For the text-containing cell, return its midpoint in [X, Y] coordinate format. 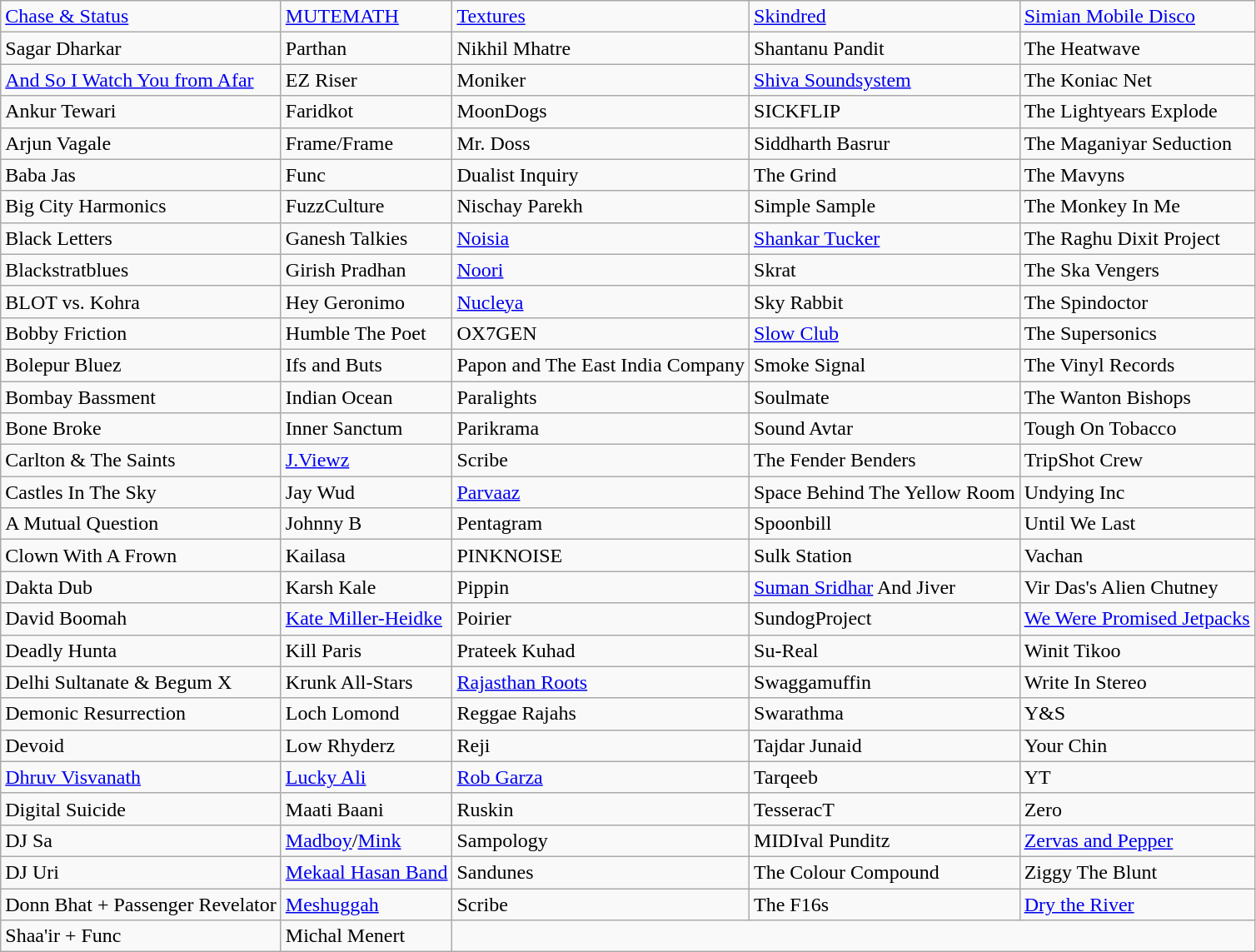
Shaa'ir + Func [142, 936]
Dhruv Visvanath [142, 777]
Paralights [601, 397]
The Ska Vengers [1137, 270]
Zervas and Pepper [1137, 840]
DJ Sa [142, 840]
Tough On Tobacco [1137, 429]
YT [1137, 777]
Devoid [142, 745]
Nucleya [601, 302]
The Monkey In Me [1137, 207]
MoonDogs [601, 112]
Pippin [601, 587]
Donn Bhat + Passenger Revelator [142, 904]
Pentagram [601, 524]
Ankur Tewari [142, 112]
Nikhil Mhatre [601, 48]
Sandunes [601, 872]
Suman Sridhar And Jiver [885, 587]
The Grind [885, 175]
Poirier [601, 619]
Humble The Poet [366, 333]
The Wanton Bishops [1137, 397]
Spoonbill [885, 524]
Tarqeeb [885, 777]
Faridkot [366, 112]
Y&S [1137, 714]
Simple Sample [885, 207]
TesseracT [885, 809]
Sagar Dharkar [142, 48]
Loch Lomond [366, 714]
Swaggamuffin [885, 682]
Sound Avtar [885, 429]
Bolepur Bluez [142, 365]
Smoke Signal [885, 365]
Jay Wud [366, 492]
Carlton & The Saints [142, 461]
Ganesh Talkies [366, 238]
Reji [601, 745]
We Were Promised Jetpacks [1137, 619]
Parvaaz [601, 492]
Skindred [885, 17]
Su-Real [885, 650]
Clown With A Frown [142, 556]
Vachan [1137, 556]
Siddharth Basrur [885, 143]
Kill Paris [366, 650]
Ruskin [601, 809]
Mr. Doss [601, 143]
Digital Suicide [142, 809]
Moniker [601, 80]
Johnny B [366, 524]
EZ Riser [366, 80]
Dry the River [1137, 904]
Karsh Kale [366, 587]
Parthan [366, 48]
Kailasa [366, 556]
Arjun Vagale [142, 143]
Ziggy The Blunt [1137, 872]
Dualist Inquiry [601, 175]
The Lightyears Explode [1137, 112]
Dakta Dub [142, 587]
Krunk All-Stars [366, 682]
The Vinyl Records [1137, 365]
Demonic Resurrection [142, 714]
J.Viewz [366, 461]
Swarathma [885, 714]
Low Rhyderz [366, 745]
SundogProject [885, 619]
The Maganiyar Seduction [1137, 143]
Lucky Ali [366, 777]
Nischay Parekh [601, 207]
Maati Baani [366, 809]
Zero [1137, 809]
Girish Pradhan [366, 270]
Shiva Soundsystem [885, 80]
Vir Das's Alien Chutney [1137, 587]
Shankar Tucker [885, 238]
Blackstratblues [142, 270]
OX7GEN [601, 333]
David Boomah [142, 619]
MUTEMATH [366, 17]
Papon and The East India Company [601, 365]
Parikrama [601, 429]
Castles In The Sky [142, 492]
Your Chin [1137, 745]
Frame/Frame [366, 143]
Deadly Hunta [142, 650]
Textures [601, 17]
Prateek Kuhad [601, 650]
And So I Watch You from Afar [142, 80]
A Mutual Question [142, 524]
FuzzCulture [366, 207]
Noisia [601, 238]
Sky Rabbit [885, 302]
Soulmate [885, 397]
MIDIval Punditz [885, 840]
Shantanu Pandit [885, 48]
Space Behind The Yellow Room [885, 492]
PINKNOISE [601, 556]
Tajdar Junaid [885, 745]
Winit Tikoo [1137, 650]
The Raghu Dixit Project [1137, 238]
Ifs and Buts [366, 365]
Reggae Rajahs [601, 714]
Sampology [601, 840]
Black Letters [142, 238]
The Fender Benders [885, 461]
Meshuggah [366, 904]
Baba Jas [142, 175]
Kate Miller-Heidke [366, 619]
Sulk Station [885, 556]
Big City Harmonics [142, 207]
SICKFLIP [885, 112]
Skrat [885, 270]
Madboy/Mink [366, 840]
Simian Mobile Disco [1137, 17]
TripShot Crew [1137, 461]
The Koniac Net [1137, 80]
Indian Ocean [366, 397]
Rob Garza [601, 777]
The F16s [885, 904]
Bombay Bassment [142, 397]
Write In Stereo [1137, 682]
Noori [601, 270]
The Mavyns [1137, 175]
Slow Club [885, 333]
DJ Uri [142, 872]
Michal Menert [366, 936]
Hey Geronimo [366, 302]
Mekaal Hasan Band [366, 872]
Bobby Friction [142, 333]
Chase & Status [142, 17]
The Heatwave [1137, 48]
Delhi Sultanate & Begum X [142, 682]
BLOT vs. Kohra [142, 302]
Undying Inc [1137, 492]
Inner Sanctum [366, 429]
Until We Last [1137, 524]
The Colour Compound [885, 872]
Func [366, 175]
Bone Broke [142, 429]
The Supersonics [1137, 333]
Rajasthan Roots [601, 682]
The Spindoctor [1137, 302]
